Detect which cell encompasses the target text, then output its (X, Y) center coordinate. 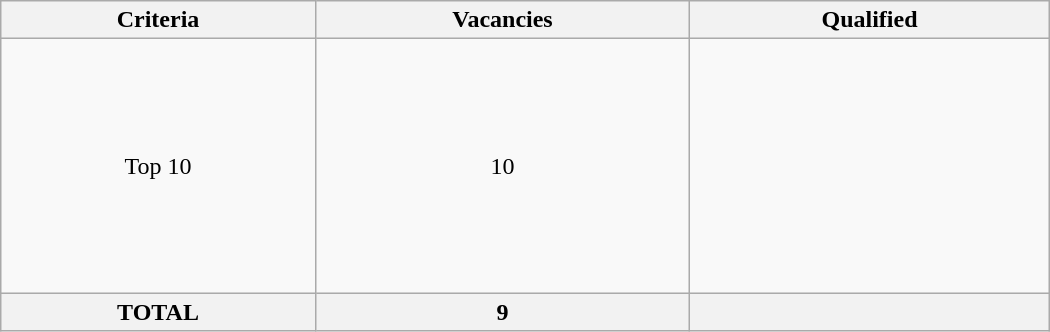
9 (502, 312)
Top 10 (158, 166)
Criteria (158, 20)
TOTAL (158, 312)
10 (502, 166)
Vacancies (502, 20)
Qualified (870, 20)
